Pinpoint the cell where the given text exists, returning its (X, Y) midpoint coordinate. 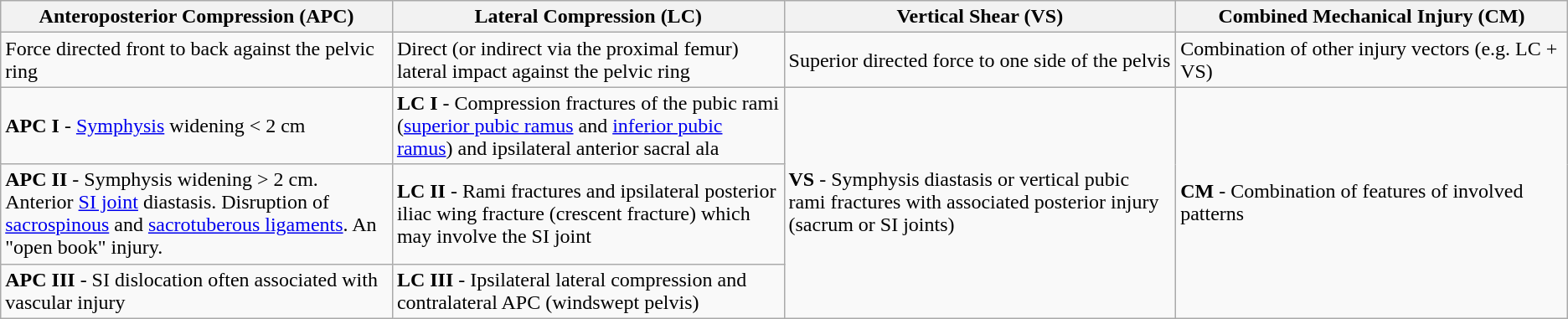
CM - Combination of features of involved patterns (1372, 203)
Vertical Shear (VS) (980, 17)
Superior directed force to one side of the pelvis (980, 60)
Anteroposterior Compression (APC) (197, 17)
APC II - Symphysis widening > 2 cm. Anterior SI joint diastasis. Disruption of sacrospinous and sacrotuberous ligaments. An "open book" injury. (197, 214)
Lateral Compression (LC) (588, 17)
Combined Mechanical Injury (CM) (1372, 17)
Direct (or indirect via the proximal femur) lateral impact against the pelvic ring (588, 60)
APC I - Symphysis widening < 2 cm (197, 126)
LC I - Compression fractures of the pubic rami (superior pubic ramus and inferior pubic ramus) and ipsilateral anterior sacral ala (588, 126)
Force directed front to back against the pelvic ring (197, 60)
VS - Symphysis diastasis or vertical pubic rami fractures with associated posterior injury (sacrum or SI joints) (980, 203)
LC III - Ipsilateral lateral compression and contralateral APC (windswept pelvis) (588, 291)
LC II - Rami fractures and ipsilateral posterior iliac wing fracture (crescent fracture) which may involve the SI joint (588, 214)
APC III - SI dislocation often associated with vascular injury (197, 291)
Combination of other injury vectors (e.g. LC + VS) (1372, 60)
